Detect which cell encompasses the target text, then output its [x, y] center coordinate. 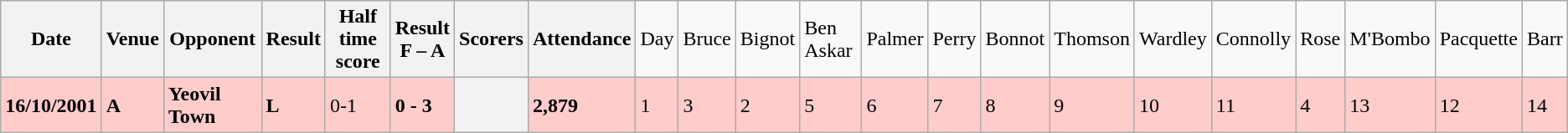
Attendance [581, 39]
10 [1173, 105]
1 [657, 105]
14 [1545, 105]
8 [1015, 105]
Date [51, 39]
6 [895, 105]
Connolly [1253, 39]
12 [1478, 105]
Ben Askar [831, 39]
M'Bombo [1390, 39]
Pacquette [1478, 39]
Bonnot [1015, 39]
Rose [1320, 39]
ResultF – A [422, 39]
Bignot [767, 39]
0 - 3 [422, 105]
Barr [1545, 39]
13 [1390, 105]
Yeovil Town [213, 105]
L [293, 105]
A [132, 105]
2,879 [581, 105]
Wardley [1173, 39]
5 [831, 105]
Palmer [895, 39]
9 [1092, 105]
3 [707, 105]
Thomson [1092, 39]
0-1 [358, 105]
4 [1320, 105]
Bruce [707, 39]
Day [657, 39]
7 [955, 105]
Opponent [213, 39]
Perry [955, 39]
Scorers [492, 39]
2 [767, 105]
Venue [132, 39]
16/10/2001 [51, 105]
Result [293, 39]
11 [1253, 105]
Half time score [358, 39]
